Locate the cell with the specified text and output its (X, Y) center coordinate. 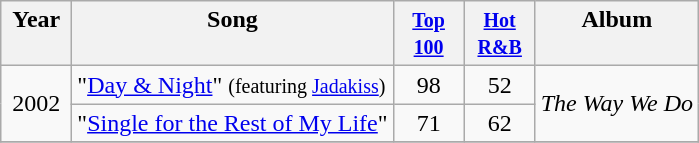
Top 100 (428, 34)
Hot R&B (500, 34)
Album (616, 34)
98 (428, 85)
71 (428, 123)
"Single for the Rest of My Life" (232, 123)
52 (500, 85)
62 (500, 123)
Song (232, 34)
"Day & Night" (featuring Jadakiss) (232, 85)
Year (36, 34)
2002 (36, 104)
The Way We Do (616, 104)
